Provide the [x, y] coordinate of the cell's center where the given text is located.  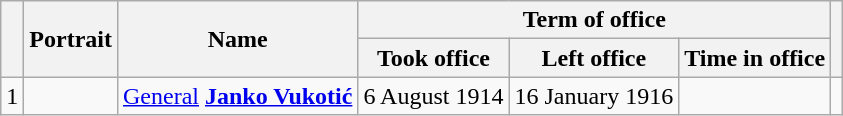
6 August 1914 [434, 96]
Took office [434, 58]
16 January 1916 [594, 96]
1 [12, 96]
Term of office [594, 20]
Left office [594, 58]
Portrait [71, 39]
General Janko Vukotić [237, 96]
Time in office [755, 58]
Name [237, 39]
